From the cell containing the given text, extract its center point as (X, Y) coordinate. 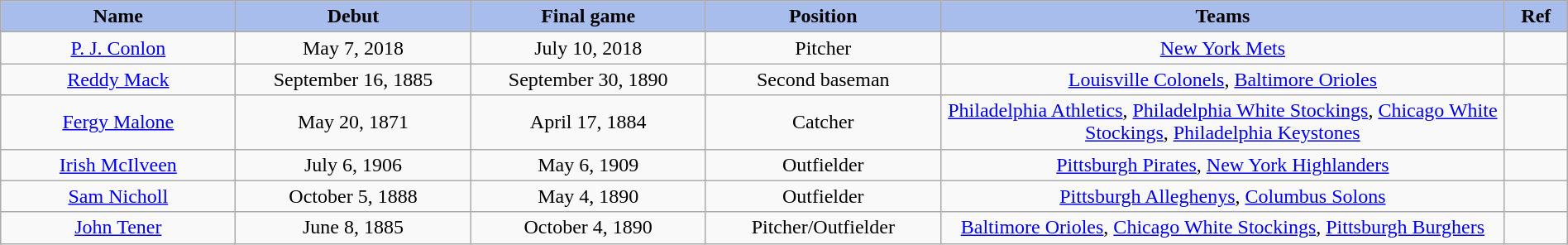
September 16, 1885 (353, 79)
Position (823, 17)
July 6, 1906 (353, 165)
May 7, 2018 (353, 48)
Pittsburgh Pirates, New York Highlanders (1222, 165)
Philadelphia Athletics, Philadelphia White Stockings, Chicago White Stockings, Philadelphia Keystones (1222, 122)
Irish McIlveen (118, 165)
May 20, 1871 (353, 122)
Pittsburgh Alleghenys, Columbus Solons (1222, 196)
September 30, 1890 (588, 79)
Ref (1536, 17)
October 5, 1888 (353, 196)
May 6, 1909 (588, 165)
Catcher (823, 122)
John Tener (118, 228)
July 10, 2018 (588, 48)
Reddy Mack (118, 79)
Louisville Colonels, Baltimore Orioles (1222, 79)
P. J. Conlon (118, 48)
Second baseman (823, 79)
Pitcher (823, 48)
Fergy Malone (118, 122)
Final game (588, 17)
April 17, 1884 (588, 122)
New York Mets (1222, 48)
October 4, 1890 (588, 228)
Sam Nicholl (118, 196)
Name (118, 17)
Debut (353, 17)
Teams (1222, 17)
Baltimore Orioles, Chicago White Stockings, Pittsburgh Burghers (1222, 228)
June 8, 1885 (353, 228)
Pitcher/Outfielder (823, 228)
May 4, 1890 (588, 196)
